Extract the (X, Y) coordinate from the center of the cell holding the provided text.  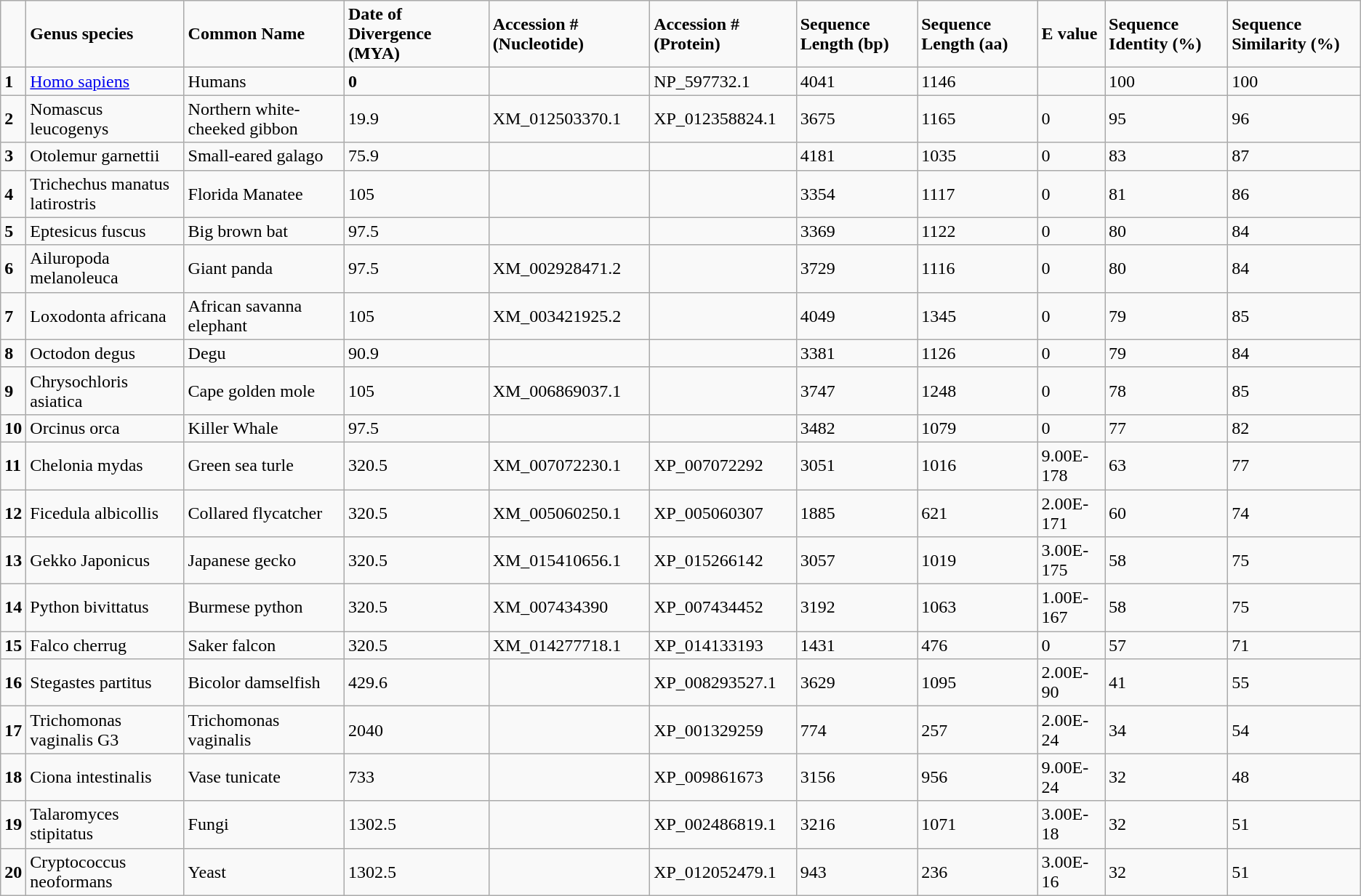
Trichechus manatus latirostris (105, 193)
4041 (856, 81)
African savanna elephant (264, 315)
1165 (977, 119)
1079 (977, 428)
XM_015410656.1 (569, 561)
63 (1166, 465)
1116 (977, 269)
17 (13, 730)
2.00E-90 (1071, 683)
9 (13, 391)
XP_007434452 (723, 608)
60 (1166, 513)
4181 (856, 156)
11 (13, 465)
87 (1294, 156)
XM_003421925.2 (569, 315)
1035 (977, 156)
48 (1294, 778)
3482 (856, 428)
2.00E-171 (1071, 513)
Accession # (Nucleotide) (569, 34)
54 (1294, 730)
14 (13, 608)
Bicolor damselfish (264, 683)
733 (416, 778)
Japanese gecko (264, 561)
7 (13, 315)
Trichomonas vaginalis G3 (105, 730)
10 (13, 428)
XM_002928471.2 (569, 269)
Small-eared galago (264, 156)
XM_005060250.1 (569, 513)
774 (856, 730)
Sequence Length (aa) (977, 34)
XP_012358824.1 (723, 119)
8 (13, 353)
1117 (977, 193)
2 (13, 119)
Sequence Length (bp) (856, 34)
Degu (264, 353)
XM_007434390 (569, 608)
1431 (856, 645)
257 (977, 730)
1126 (977, 353)
XP_015266142 (723, 561)
XM_007072230.1 (569, 465)
3747 (856, 391)
956 (977, 778)
57 (1166, 645)
Nomascus leucogenys (105, 119)
3629 (856, 683)
1248 (977, 391)
Florida Manatee (264, 193)
Sequence Similarity (%) (1294, 34)
1063 (977, 608)
Trichomonas vaginalis (264, 730)
19 (13, 824)
Ciona intestinalis (105, 778)
Ficedula albicollis (105, 513)
1885 (856, 513)
XP_012052479.1 (723, 872)
Burmese python (264, 608)
5 (13, 231)
19.9 (416, 119)
83 (1166, 156)
86 (1294, 193)
XP_001329259 (723, 730)
Giant panda (264, 269)
1071 (977, 824)
9.00E-178 (1071, 465)
55 (1294, 683)
75.9 (416, 156)
Ailuropoda melanoleuca (105, 269)
74 (1294, 513)
429.6 (416, 683)
15 (13, 645)
1019 (977, 561)
71 (1294, 645)
Collared flycatcher (264, 513)
Green sea turle (264, 465)
XM_012503370.1 (569, 119)
Big brown bat (264, 231)
41 (1166, 683)
90.9 (416, 353)
3057 (856, 561)
Northern white-cheeked gibbon (264, 119)
2040 (416, 730)
236 (977, 872)
XP_014133193 (723, 645)
4049 (856, 315)
3675 (856, 119)
Humans (264, 81)
Eptesicus fuscus (105, 231)
1122 (977, 231)
Stegastes partitus (105, 683)
1095 (977, 683)
476 (977, 645)
1146 (977, 81)
4 (13, 193)
3216 (856, 824)
Otolemur garnettii (105, 156)
18 (13, 778)
1345 (977, 315)
Octodon degus (105, 353)
Loxodonta africana (105, 315)
1.00E-167 (1071, 608)
1016 (977, 465)
3.00E-18 (1071, 824)
9.00E-24 (1071, 778)
Homo sapiens (105, 81)
3051 (856, 465)
Sequence Identity (%) (1166, 34)
Cape golden mole (264, 391)
Common Name (264, 34)
81 (1166, 193)
6 (13, 269)
Fungi (264, 824)
95 (1166, 119)
20 (13, 872)
Chelonia mydas (105, 465)
943 (856, 872)
3354 (856, 193)
Vase tunicate (264, 778)
XM_006869037.1 (569, 391)
621 (977, 513)
96 (1294, 119)
Date of Divergence (MYA) (416, 34)
82 (1294, 428)
Orcinus orca (105, 428)
Accession # (Protein) (723, 34)
XP_005060307 (723, 513)
E value (1071, 34)
Saker falcon (264, 645)
XP_009861673 (723, 778)
3192 (856, 608)
Gekko Japonicus (105, 561)
3 (13, 156)
3156 (856, 778)
XP_007072292 (723, 465)
1 (13, 81)
3.00E-175 (1071, 561)
Cryptococcus neoformans (105, 872)
XM_014277718.1 (569, 645)
12 (13, 513)
XP_002486819.1 (723, 824)
XP_008293527.1 (723, 683)
Chrysochloris asiatica (105, 391)
Yeast (264, 872)
NP_597732.1 (723, 81)
34 (1166, 730)
3.00E-16 (1071, 872)
16 (13, 683)
3369 (856, 231)
13 (13, 561)
Genus species (105, 34)
3381 (856, 353)
2.00E-24 (1071, 730)
Falco cherrug (105, 645)
3729 (856, 269)
78 (1166, 391)
Killer Whale (264, 428)
Talaromyces stipitatus (105, 824)
Python bivittatus (105, 608)
